Search for the cell housing the specified text and yield its [X, Y] center coordinate. 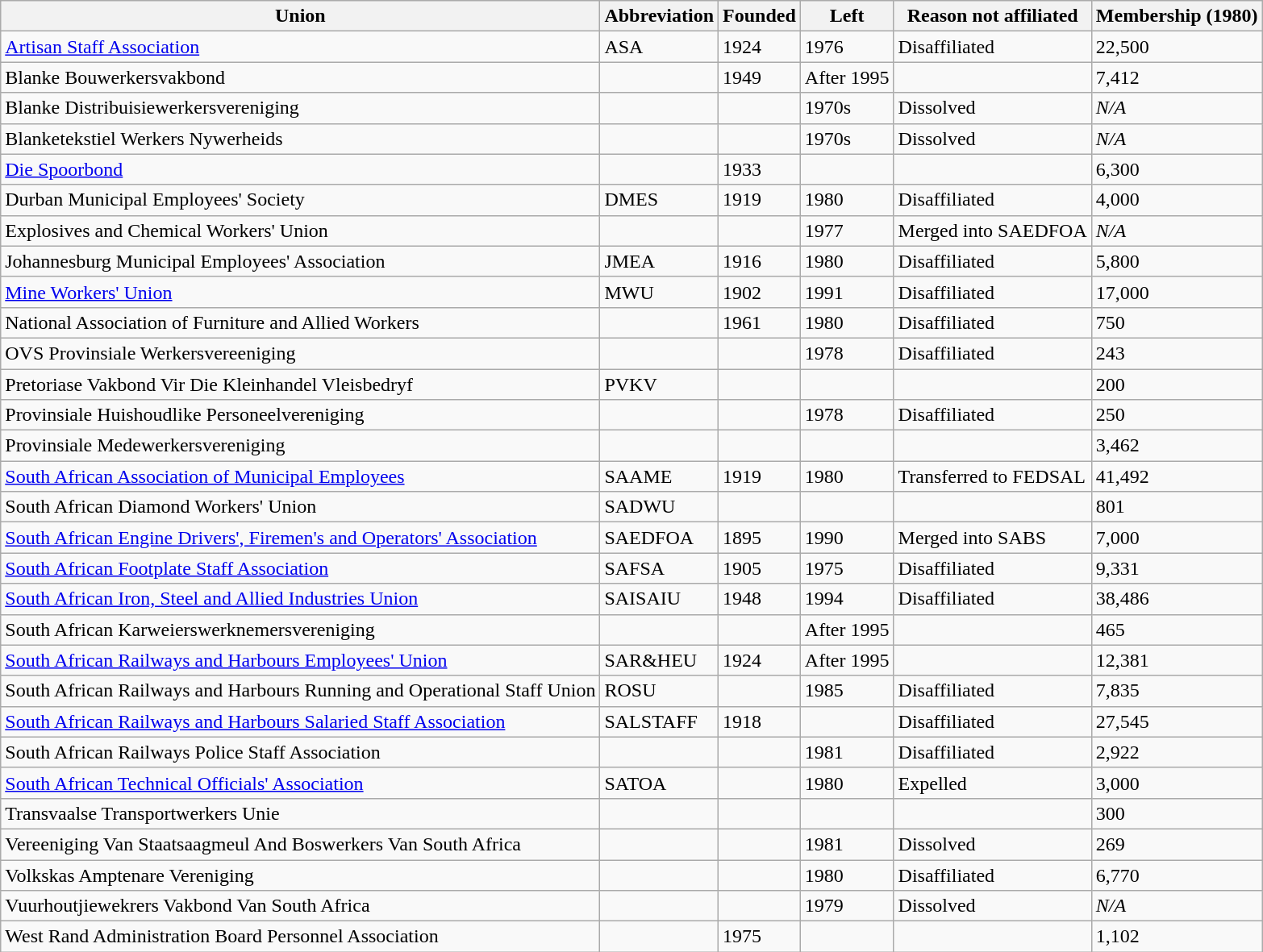
South African Iron, Steel and Allied Industries Union [300, 599]
OVS Provinsiale Werkersvereeniging [300, 353]
801 [1177, 507]
Reason not affiliated [992, 16]
Provinsiale Medewerkersvereniging [300, 446]
4,000 [1177, 200]
Artisan Staff Association [300, 47]
ROSU [660, 691]
South African Railways Police Staff Association [300, 752]
Blanke Distribuisiewerkersvereniging [300, 108]
Membership (1980) [1177, 16]
Left [847, 16]
6,770 [1177, 875]
South African Railways and Harbours Employees' Union [300, 660]
South African Diamond Workers' Union [300, 507]
Transferred to FEDSAL [992, 476]
1991 [847, 292]
South African Footplate Staff Association [300, 568]
1990 [847, 538]
1949 [760, 77]
3,462 [1177, 446]
7,000 [1177, 538]
MWU [660, 292]
1918 [760, 721]
South African Association of Municipal Employees [300, 476]
1985 [847, 691]
National Association of Furniture and Allied Workers [300, 322]
2,922 [1177, 752]
22,500 [1177, 47]
JMEA [660, 261]
1895 [760, 538]
Vereeniging Van Staatsaagmeul And Boswerkers Van South Africa [300, 844]
Pretoriase Vakbond Vir Die Kleinhandel Vleisbedryf [300, 385]
Founded [760, 16]
South African Railways and Harbours Running and Operational Staff Union [300, 691]
West Rand Administration Board Personnel Association [300, 937]
South African Engine Drivers', Firemen's and Operators' Association [300, 538]
1977 [847, 231]
5,800 [1177, 261]
DMES [660, 200]
Blanketekstiel Werkers Nywerheids [300, 139]
17,000 [1177, 292]
Volkskas Amptenare Vereniging [300, 875]
Mine Workers' Union [300, 292]
Blanke Bouwerkersvakbond [300, 77]
1933 [760, 169]
1948 [760, 599]
7,835 [1177, 691]
6,300 [1177, 169]
465 [1177, 630]
1902 [760, 292]
South African Technical Officials' Association [300, 783]
SALSTAFF [660, 721]
Union [300, 16]
3,000 [1177, 783]
Vuurhoutjiewekrers Vakbond Van South Africa [300, 906]
SAAME [660, 476]
SADWU [660, 507]
750 [1177, 322]
1976 [847, 47]
Johannesburg Municipal Employees' Association [300, 261]
Die Spoorbond [300, 169]
Transvaalse Transportwerkers Unie [300, 813]
Merged into SABS [992, 538]
243 [1177, 353]
PVKV [660, 385]
27,545 [1177, 721]
7,412 [1177, 77]
South African Karweierswerknemersvereniging [300, 630]
Durban Municipal Employees' Society [300, 200]
Expelled [992, 783]
South African Railways and Harbours Salaried Staff Association [300, 721]
Explosives and Chemical Workers' Union [300, 231]
SAEDFOA [660, 538]
41,492 [1177, 476]
1961 [760, 322]
1,102 [1177, 937]
269 [1177, 844]
SAISAIU [660, 599]
SAR&HEU [660, 660]
1979 [847, 906]
1916 [760, 261]
SAFSA [660, 568]
Abbreviation [660, 16]
300 [1177, 813]
12,381 [1177, 660]
1905 [760, 568]
ASA [660, 47]
Provinsiale Huishoudlike Personeelvereniging [300, 415]
Merged into SAEDFOA [992, 231]
SATOA [660, 783]
38,486 [1177, 599]
9,331 [1177, 568]
250 [1177, 415]
200 [1177, 385]
1994 [847, 599]
